Detect which cell encompasses the target text, then output its [x, y] center coordinate. 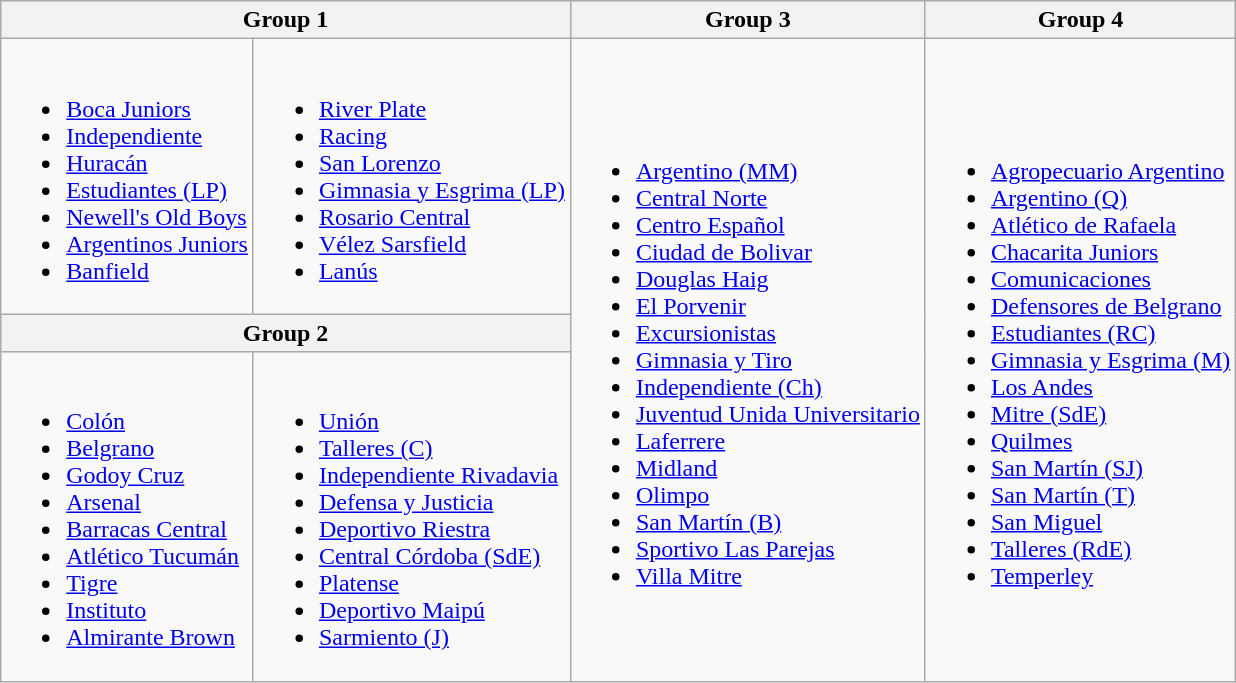
UniónTalleres (C)Independiente RivadaviaDefensa y JusticiaDeportivo RiestraCentral Córdoba (SdE)PlatenseDeportivo MaipúSarmiento (J) [412, 516]
Group 3 [748, 20]
Group 1 [286, 20]
Group 2 [286, 333]
ColónBelgranoGodoy CruzArsenalBarracas CentralAtlético TucumánTigreInstitutoAlmirante Brown [128, 516]
Boca JuniorsIndependienteHuracánEstudiantes (LP)Newell's Old BoysArgentinos JuniorsBanfield [128, 176]
Group 4 [1080, 20]
River PlateRacingSan LorenzoGimnasia y Esgrima (LP)Rosario CentralVélez SarsfieldLanús [412, 176]
